Identify which cell holds the provided text, then report its (x, y) central coordinate. 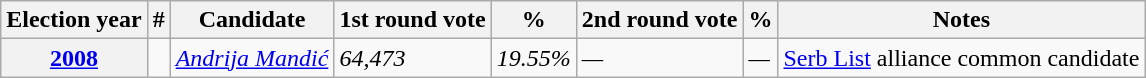
Andrija Mandić (252, 58)
Election year (74, 20)
64,473 (412, 58)
Candidate (252, 20)
1st round vote (412, 20)
Serb List alliance common candidate (962, 58)
# (158, 20)
19.55% (534, 58)
2008 (74, 58)
Notes (962, 20)
2nd round vote (660, 20)
